Search for the cell housing the specified text and yield its [X, Y] center coordinate. 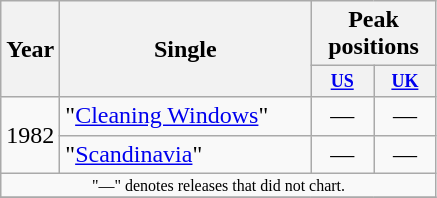
UK [406, 82]
"—" denotes releases that did not chart. [218, 185]
"Scandinavia" [186, 154]
Peak positions [374, 34]
Single [186, 49]
"Cleaning Windows" [186, 116]
1982 [30, 135]
US [342, 82]
Year [30, 49]
